Extract the [x, y] coordinate from the center of the cell holding the provided text.  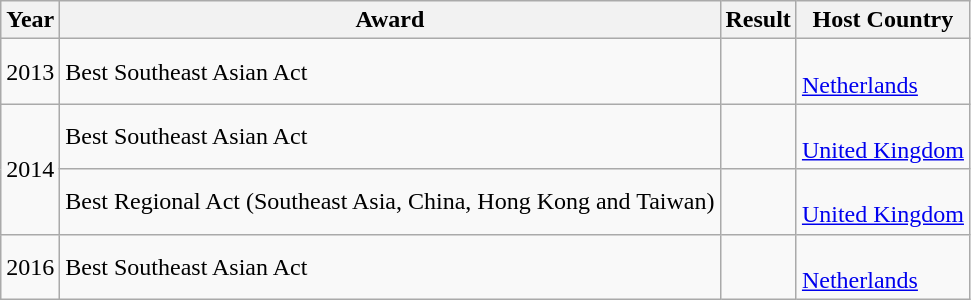
2016 [30, 266]
2014 [30, 169]
Year [30, 20]
Result [758, 20]
2013 [30, 72]
Award [390, 20]
Host Country [882, 20]
Best Regional Act (Southeast Asia, China, Hong Kong and Taiwan) [390, 202]
